Detect which cell encompasses the target text, then output its [x, y] center coordinate. 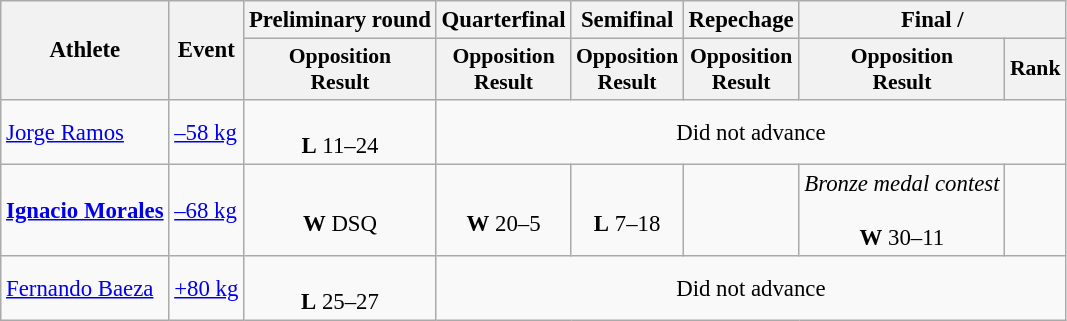
W 20–5 [504, 210]
Preliminary round [340, 20]
L 7–18 [627, 210]
Final / [932, 20]
Semifinal [627, 20]
L 11–24 [340, 132]
L 25–27 [340, 288]
Rank [1036, 70]
–58 kg [206, 132]
Repechage [741, 20]
Ignacio Morales [85, 210]
W DSQ [340, 210]
+80 kg [206, 288]
Fernando Baeza [85, 288]
Jorge Ramos [85, 132]
Event [206, 50]
Bronze medal contestW 30–11 [902, 210]
Athlete [85, 50]
Quarterfinal [504, 20]
–68 kg [206, 210]
